Return [x, y] of the center of cell containing provided text 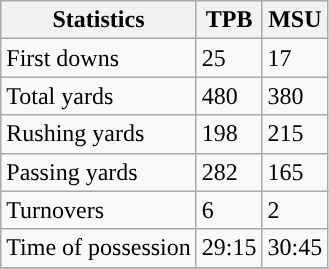
480 [229, 96]
29:15 [229, 248]
380 [295, 96]
2 [295, 210]
MSU [295, 20]
215 [295, 134]
198 [229, 134]
Time of possession [99, 248]
282 [229, 172]
165 [295, 172]
17 [295, 58]
25 [229, 58]
Rushing yards [99, 134]
6 [229, 210]
Statistics [99, 20]
TPB [229, 20]
First downs [99, 58]
Turnovers [99, 210]
Passing yards [99, 172]
30:45 [295, 248]
Total yards [99, 96]
